For the text-containing cell, return its midpoint in (X, Y) coordinate format. 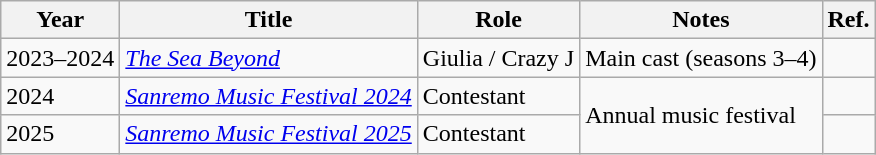
Year (60, 20)
Main cast (seasons 3–4) (701, 58)
Annual music festival (701, 115)
Role (498, 20)
Ref. (848, 20)
Giulia / Crazy J (498, 58)
2023–2024 (60, 58)
The Sea Beyond (268, 58)
Sanremo Music Festival 2025 (268, 134)
2025 (60, 134)
Notes (701, 20)
2024 (60, 96)
Title (268, 20)
Sanremo Music Festival 2024 (268, 96)
